Identify which cell holds the provided text, then report its (x, y) central coordinate. 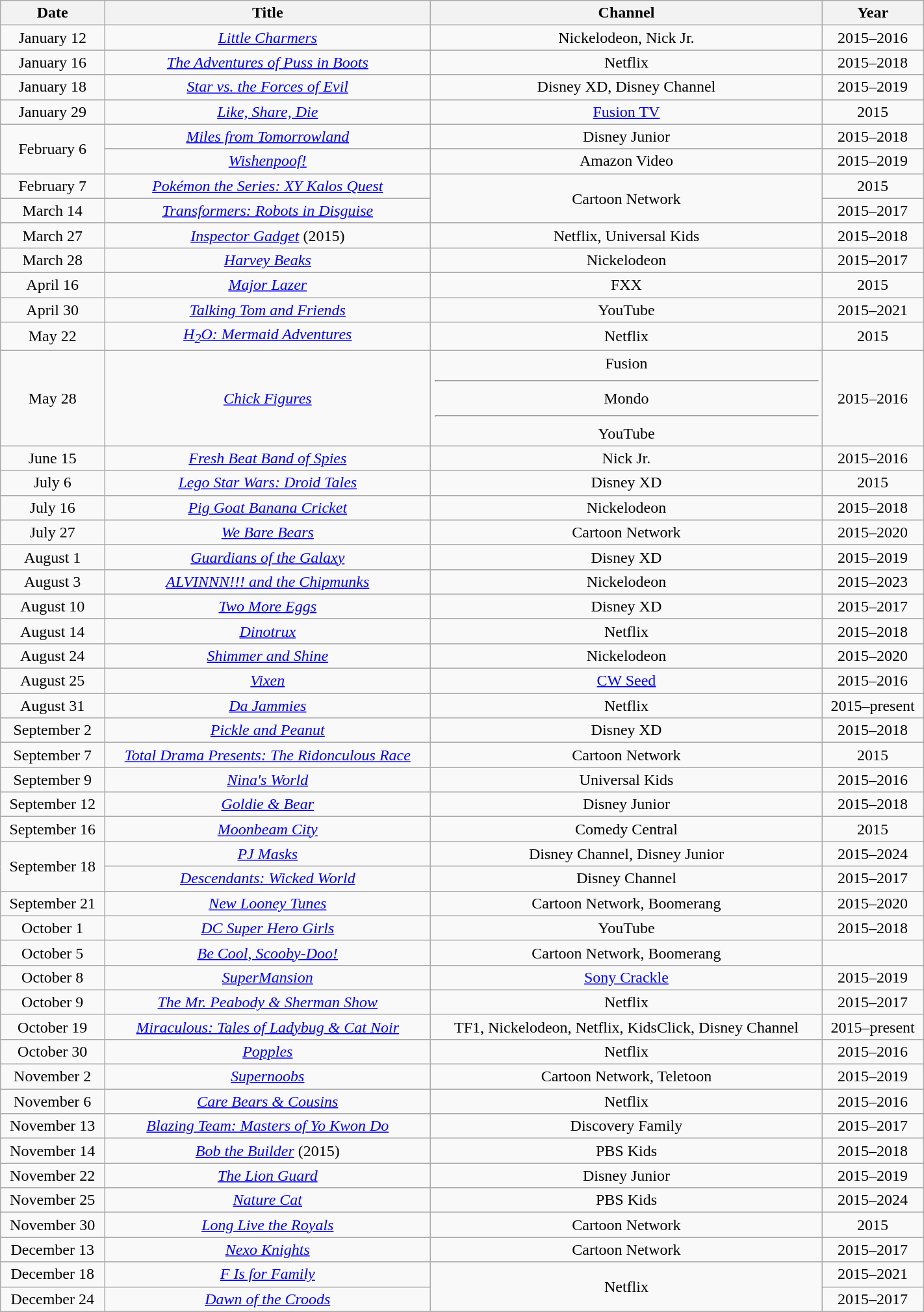
We Bare Bears (268, 532)
Nick Jr. (626, 458)
October 1 (53, 928)
November 14 (53, 1151)
Pickle and Peanut (268, 730)
Guardians of the Galaxy (268, 557)
August 14 (53, 631)
Date (53, 13)
May 22 (53, 337)
August 10 (53, 606)
Miles from Tomorrowland (268, 136)
February 6 (53, 149)
September 2 (53, 730)
September 7 (53, 755)
Popples (268, 1051)
Da Jammies (268, 706)
Nexo Knights (268, 1250)
October 5 (53, 953)
Little Charmers (268, 38)
November 25 (53, 1200)
Goldie & Bear (268, 804)
The Mr. Peabody & Sherman Show (268, 1002)
October 8 (53, 977)
November 6 (53, 1101)
Harvey Beaks (268, 260)
December 24 (53, 1299)
Title (268, 13)
January 12 (53, 38)
August 25 (53, 681)
FusionMondoYouTube (626, 398)
January 16 (53, 62)
July 16 (53, 508)
Vixen (268, 681)
Descendants: Wicked World (268, 879)
May 28 (53, 398)
November 22 (53, 1176)
Pig Goat Banana Cricket (268, 508)
September 18 (53, 866)
Blazing Team: Masters of Yo Kwon Do (268, 1126)
October 19 (53, 1027)
Universal Kids (626, 780)
June 15 (53, 458)
Total Drama Presents: The Ridonculous Race (268, 755)
December 13 (53, 1250)
December 18 (53, 1274)
Nickelodeon, Nick Jr. (626, 38)
November 13 (53, 1126)
Talking Tom and Friends (268, 310)
Nina's World (268, 780)
Year (873, 13)
Long Live the Royals (268, 1225)
Inspector Gadget (2015) (268, 235)
Pokémon the Series: XY Kalos Quest (268, 186)
Channel (626, 13)
TF1, Nickelodeon, Netflix, KidsClick, Disney Channel (626, 1027)
Major Lazer (268, 285)
July 6 (53, 483)
September 21 (53, 903)
January 18 (53, 87)
March 14 (53, 211)
Discovery Family (626, 1126)
January 29 (53, 112)
Dawn of the Croods (268, 1299)
Like, Share, Die (268, 112)
August 1 (53, 557)
August 3 (53, 582)
Two More Eggs (268, 606)
FXX (626, 285)
Wishenpoof! (268, 161)
Cartoon Network, Teletoon (626, 1077)
The Adventures of Puss in Boots (268, 62)
September 12 (53, 804)
Fresh Beat Band of Spies (268, 458)
Sony Crackle (626, 977)
The Lion Guard (268, 1176)
Shimmer and Shine (268, 656)
SuperMansion (268, 977)
F Is for Family (268, 1274)
October 30 (53, 1051)
2015–2023 (873, 582)
March 28 (53, 260)
Lego Star Wars: Droid Tales (268, 483)
Chick Figures (268, 398)
October 9 (53, 1002)
Star vs. the Forces of Evil (268, 87)
August 31 (53, 706)
July 27 (53, 532)
August 24 (53, 656)
Fusion TV (626, 112)
April 16 (53, 285)
ALVINNN!!! and the Chipmunks (268, 582)
April 30 (53, 310)
H2O: Mermaid Adventures (268, 337)
Dinotrux (268, 631)
March 27 (53, 235)
September 16 (53, 829)
September 9 (53, 780)
Transformers: Robots in Disguise (268, 211)
Disney Channel, Disney Junior (626, 854)
November 30 (53, 1225)
CW Seed (626, 681)
Miraculous: Tales of Ladybug & Cat Noir (268, 1027)
Amazon Video (626, 161)
DC Super Hero Girls (268, 928)
Care Bears & Cousins (268, 1101)
Disney XD, Disney Channel (626, 87)
PJ Masks (268, 854)
Comedy Central (626, 829)
February 7 (53, 186)
Disney Channel (626, 879)
November 2 (53, 1077)
Supernoobs (268, 1077)
Be Cool, Scooby-Doo! (268, 953)
Moonbeam City (268, 829)
Bob the Builder (2015) (268, 1151)
Nature Cat (268, 1200)
New Looney Tunes (268, 903)
Netflix, Universal Kids (626, 235)
